Search for the cell housing the specified text and yield its (x, y) center coordinate. 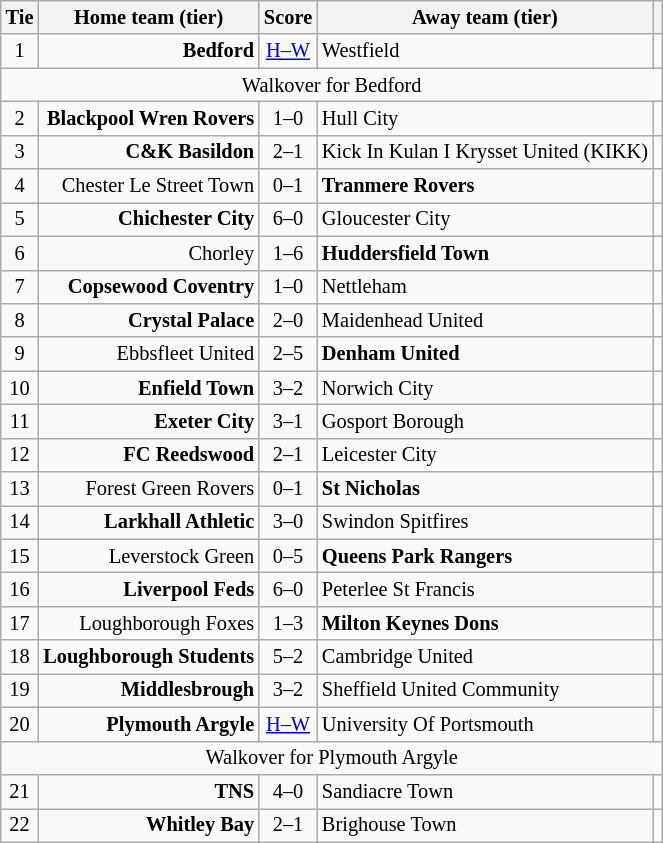
16 (20, 589)
1 (20, 51)
Peterlee St Francis (485, 589)
21 (20, 791)
Sandiacre Town (485, 791)
Kick In Kulan I Krysset United (KIKK) (485, 152)
2–5 (288, 354)
3–1 (288, 421)
Walkover for Bedford (332, 85)
5–2 (288, 657)
Score (288, 17)
19 (20, 690)
4–0 (288, 791)
3 (20, 152)
12 (20, 455)
Ebbsfleet United (148, 354)
Nettleham (485, 287)
Cambridge United (485, 657)
18 (20, 657)
Maidenhead United (485, 320)
Chester Le Street Town (148, 186)
Crystal Palace (148, 320)
Exeter City (148, 421)
22 (20, 825)
8 (20, 320)
St Nicholas (485, 489)
Middlesbrough (148, 690)
Forest Green Rovers (148, 489)
Enfield Town (148, 388)
Huddersfield Town (485, 253)
Gosport Borough (485, 421)
2 (20, 118)
20 (20, 724)
11 (20, 421)
Home team (tier) (148, 17)
University Of Portsmouth (485, 724)
1–3 (288, 623)
6 (20, 253)
TNS (148, 791)
Whitley Bay (148, 825)
Swindon Spitfires (485, 522)
Sheffield United Community (485, 690)
Tranmere Rovers (485, 186)
17 (20, 623)
Plymouth Argyle (148, 724)
3–0 (288, 522)
Queens Park Rangers (485, 556)
7 (20, 287)
Gloucester City (485, 219)
Loughborough Foxes (148, 623)
Bedford (148, 51)
Away team (tier) (485, 17)
Copsewood Coventry (148, 287)
Walkover for Plymouth Argyle (332, 758)
Liverpool Feds (148, 589)
Tie (20, 17)
5 (20, 219)
Leicester City (485, 455)
Blackpool Wren Rovers (148, 118)
2–0 (288, 320)
10 (20, 388)
Denham United (485, 354)
Milton Keynes Dons (485, 623)
Leverstock Green (148, 556)
15 (20, 556)
C&K Basildon (148, 152)
14 (20, 522)
Chorley (148, 253)
Larkhall Athletic (148, 522)
13 (20, 489)
Brighouse Town (485, 825)
Chichester City (148, 219)
Loughborough Students (148, 657)
FC Reedswood (148, 455)
4 (20, 186)
9 (20, 354)
Norwich City (485, 388)
1–6 (288, 253)
0–5 (288, 556)
Hull City (485, 118)
Westfield (485, 51)
